For the text-containing cell, return its midpoint in (X, Y) coordinate format. 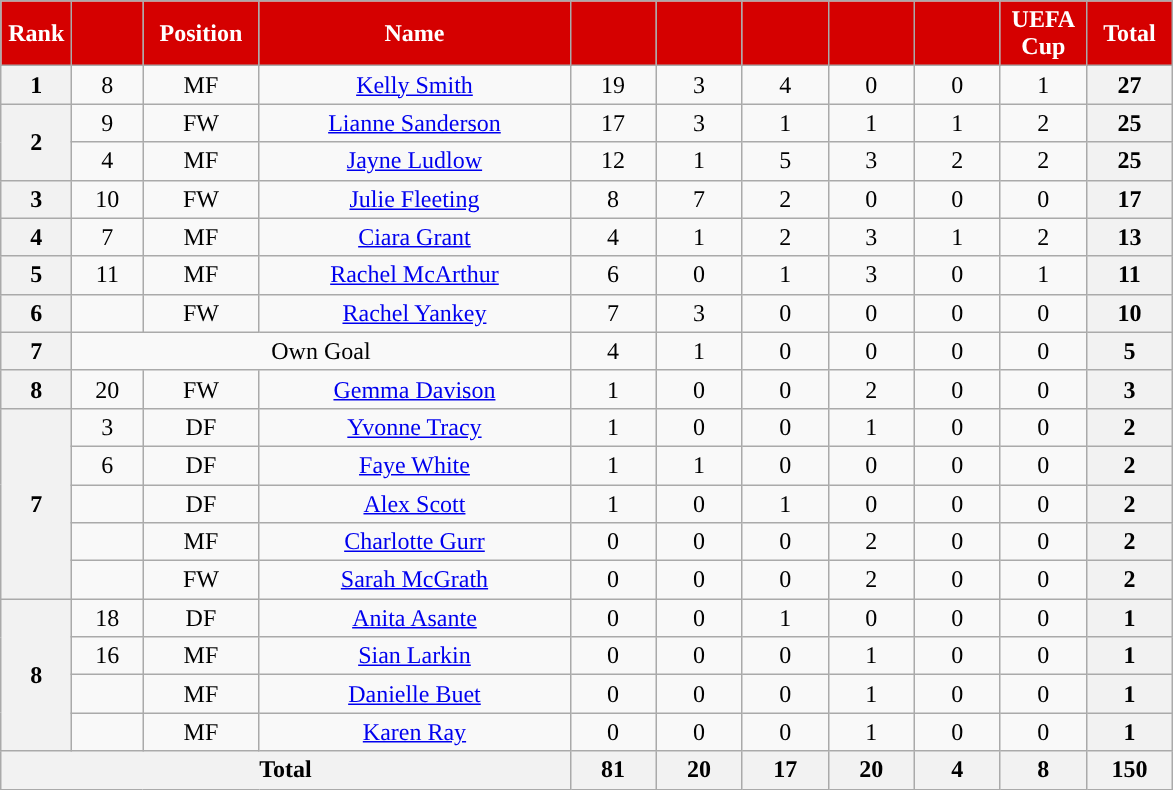
Ciara Grant (414, 237)
81 (613, 770)
Gemma Davison (414, 389)
Jayne Ludlow (414, 161)
Charlotte Gurr (414, 542)
Sarah McGrath (414, 580)
Rachel Yankey (414, 313)
UEFA Cup (1043, 34)
Name (414, 34)
150 (1129, 770)
12 (613, 161)
Own Goal (321, 351)
18 (108, 618)
Rank (36, 34)
Rachel McArthur (414, 275)
Anita Asante (414, 618)
9 (108, 123)
16 (108, 656)
Danielle Buet (414, 694)
Yvonne Tracy (414, 427)
Position (201, 34)
Alex Scott (414, 503)
Kelly Smith (414, 85)
27 (1129, 85)
Julie Fleeting (414, 199)
19 (613, 85)
Faye White (414, 465)
Sian Larkin (414, 656)
13 (1129, 237)
Lianne Sanderson (414, 123)
Karen Ray (414, 732)
